Provide the [x, y] coordinate of the cell's center where the given text is located.  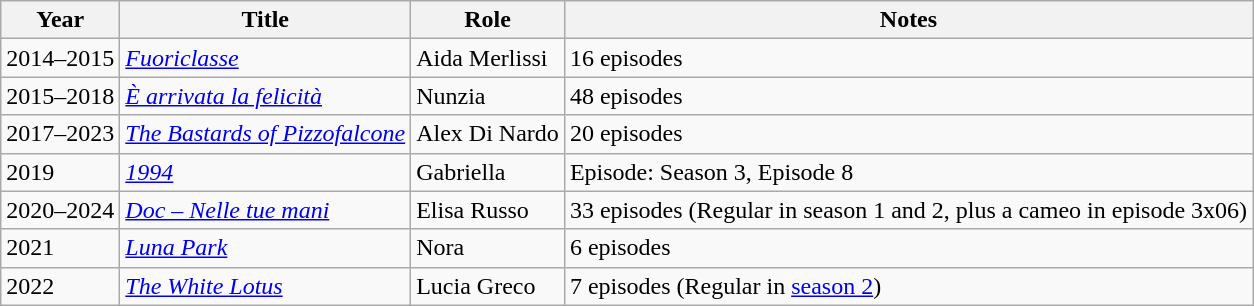
Elisa Russo [488, 210]
Alex Di Nardo [488, 134]
Year [60, 20]
Lucia Greco [488, 286]
20 episodes [908, 134]
33 episodes (Regular in season 1 and 2, plus a cameo in episode 3x06) [908, 210]
Fuoriclasse [266, 58]
The White Lotus [266, 286]
Aida Merlissi [488, 58]
Nora [488, 248]
7 episodes (Regular in season 2) [908, 286]
2017–2023 [60, 134]
6 episodes [908, 248]
2020–2024 [60, 210]
Gabriella [488, 172]
16 episodes [908, 58]
Doc – Nelle tue mani [266, 210]
Title [266, 20]
2019 [60, 172]
The Bastards of Pizzofalcone [266, 134]
È arrivata la felicità [266, 96]
2014–2015 [60, 58]
Luna Park [266, 248]
Episode: Season 3, Episode 8 [908, 172]
2022 [60, 286]
2021 [60, 248]
48 episodes [908, 96]
Notes [908, 20]
2015–2018 [60, 96]
Role [488, 20]
Nunzia [488, 96]
1994 [266, 172]
